Detect which cell encompasses the target text, then output its (X, Y) center coordinate. 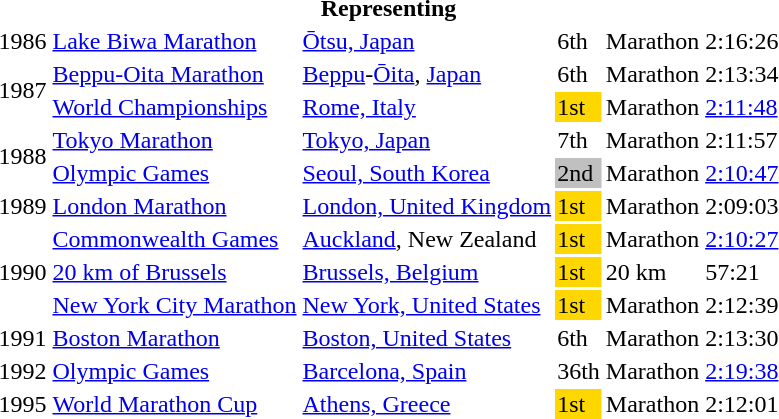
36th (579, 371)
Auckland, New Zealand (427, 239)
New York, United States (427, 305)
Ōtsu, Japan (427, 41)
Lake Biwa Marathon (174, 41)
7th (579, 140)
Boston Marathon (174, 338)
Boston, United States (427, 338)
London Marathon (174, 206)
World Marathon Cup (174, 404)
20 km of Brussels (174, 272)
Beppu-Ōita, Japan (427, 74)
Seoul, South Korea (427, 173)
Athens, Greece (427, 404)
Commonwealth Games (174, 239)
Rome, Italy (427, 107)
Barcelona, Spain (427, 371)
Tokyo, Japan (427, 140)
Beppu-Oita Marathon (174, 74)
London, United Kingdom (427, 206)
New York City Marathon (174, 305)
20 km (652, 272)
Brussels, Belgium (427, 272)
Tokyo Marathon (174, 140)
World Championships (174, 107)
2nd (579, 173)
